Capture the cell that displays the provided text and extract its [x, y] central coordinate. 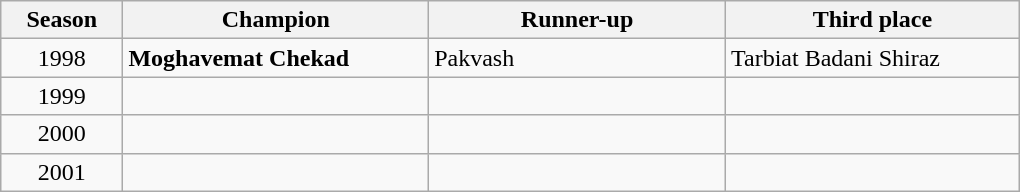
1999 [62, 96]
Season [62, 20]
Third place [873, 20]
Tarbiat Badani Shiraz [873, 58]
Pakvash [578, 58]
Champion [276, 20]
Moghavemat Chekad [276, 58]
2000 [62, 134]
1998 [62, 58]
2001 [62, 172]
Runner-up [578, 20]
